Return (x, y) of the center of cell containing provided text 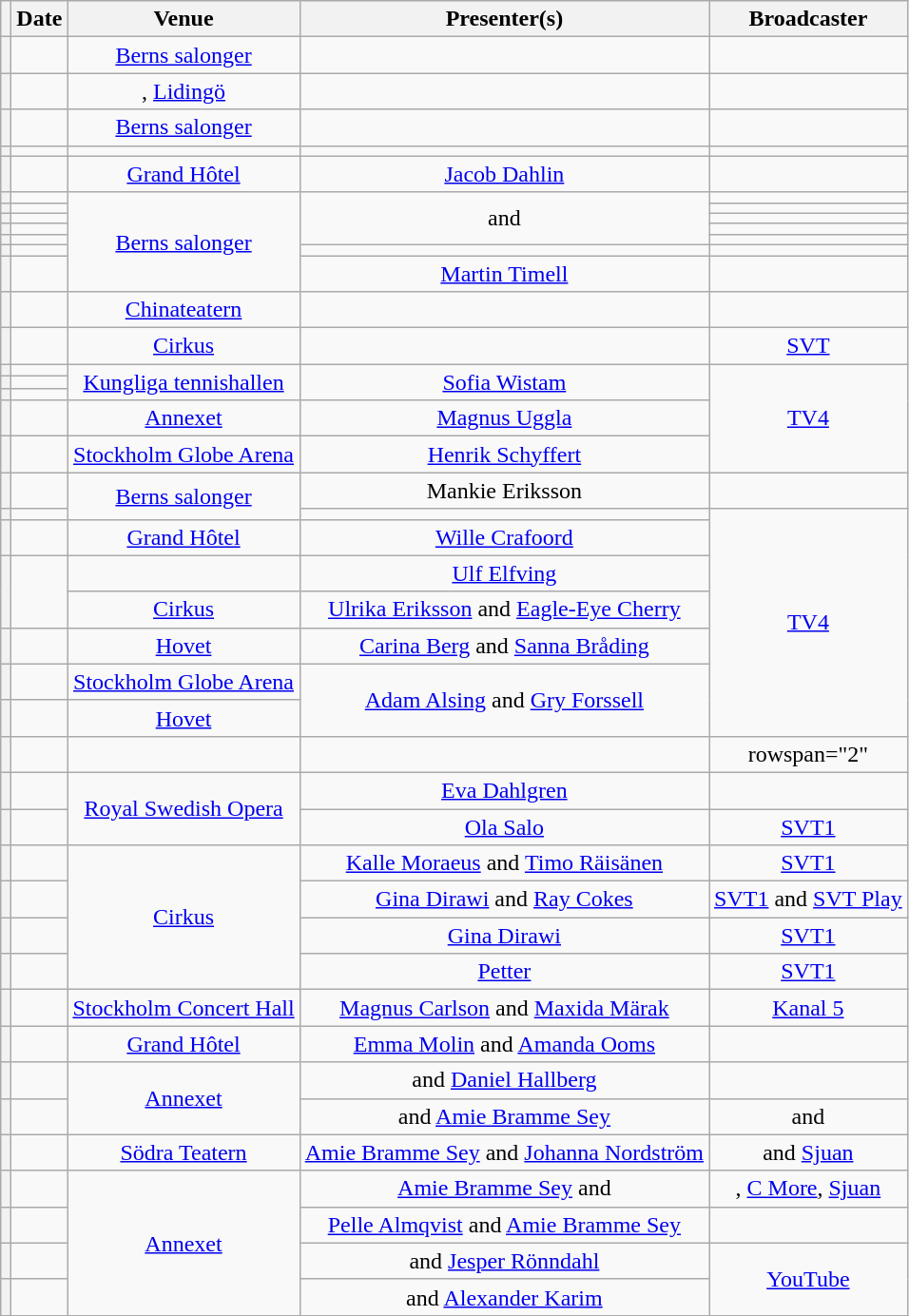
and Jesper Rönndahl (504, 1261)
Gina Dirawi and Ray Cokes (504, 900)
Date (40, 19)
Magnus Carlson and Maxida Märak (504, 1008)
Amie Bramme Sey and (504, 1189)
Mankie Eriksson (504, 491)
Henrik Schyffert (504, 455)
SVT1 and SVT Play (808, 900)
Royal Swedish Opera (184, 808)
Adam Alsing and Gry Forssell (504, 700)
and Daniel Hallberg (504, 1080)
YouTube (808, 1279)
Ola Salo (504, 826)
Amie Bramme Sey and Johanna Nordström (504, 1152)
SVT (808, 346)
, Lidingö (184, 91)
rowspan="2" (808, 754)
Stockholm Concert Hall (184, 1008)
Jacob Dahlin (504, 174)
Kanal 5 (808, 1008)
Sofia Wistam (504, 382)
Emma Molin and Amanda Ooms (504, 1044)
Wille Crafoord (504, 537)
Kungliga tennishallen (184, 382)
, C More, Sjuan (808, 1189)
Kalle Moraeus and Timo Räisänen (504, 863)
Petter (504, 972)
and Amie Bramme Sey (504, 1116)
Eva Dahlgren (504, 790)
Carina Berg and Sanna Bråding (504, 646)
Chinateatern (184, 310)
and Alexander Karim (504, 1297)
Martin Timell (504, 273)
and Sjuan (808, 1152)
Ulrika Eriksson and Eagle-Eye Cherry (504, 610)
Ulf Elfving (504, 573)
Broadcaster (808, 19)
Magnus Uggla (504, 418)
Pelle Almqvist and Amie Bramme Sey (504, 1225)
Södra Teatern (184, 1152)
Gina Dirawi (504, 936)
Presenter(s) (504, 19)
Venue (184, 19)
